Find where the given text appears and provide that cell's center as (X, Y) coordinate. 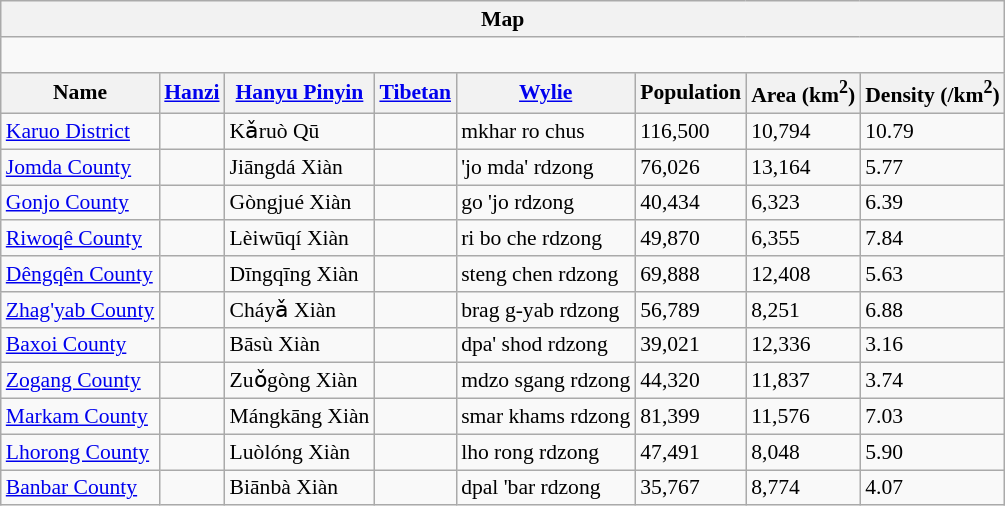
5.63 (932, 274)
lho rong rdzong (546, 452)
8,251 (803, 310)
Biānbà Xiàn (300, 488)
Name (80, 92)
Jiāngdá Xiàn (300, 167)
35,767 (690, 488)
8,048 (803, 452)
Karuo District (80, 132)
Wylie (546, 92)
4.07 (932, 488)
smar khams rdzong (546, 417)
13,164 (803, 167)
6,355 (803, 239)
ri bo che rdzong (546, 239)
7.03 (932, 417)
Lhorong County (80, 452)
44,320 (690, 381)
5.77 (932, 167)
mkhar ro chus (546, 132)
Zhag'yab County (80, 310)
Markam County (80, 417)
6.88 (932, 310)
mdzo sgang rdzong (546, 381)
10,794 (803, 132)
5.90 (932, 452)
steng chen rdzong (546, 274)
7.84 (932, 239)
Mángkāng Xiàn (300, 417)
3.16 (932, 345)
Hanyu Pinyin (300, 92)
116,500 (690, 132)
40,434 (690, 203)
6.39 (932, 203)
76,026 (690, 167)
Luòlóng Xiàn (300, 452)
11,837 (803, 381)
dpal 'bar rdzong (546, 488)
8,774 (803, 488)
Dīngqīng Xiàn (300, 274)
dpa' shod rdzong (546, 345)
Map (503, 19)
Kǎruò Qū (300, 132)
47,491 (690, 452)
Tibetan (415, 92)
10.79 (932, 132)
Zuǒgòng Xiàn (300, 381)
Gonjo County (80, 203)
'jo mda' rdzong (546, 167)
Baxoi County (80, 345)
brag g-yab rdzong (546, 310)
69,888 (690, 274)
go 'jo rdzong (546, 203)
39,021 (690, 345)
11,576 (803, 417)
Population (690, 92)
Jomda County (80, 167)
Gòngjué Xiàn (300, 203)
Hanzi (192, 92)
Zogang County (80, 381)
Area (km2) (803, 92)
Cháyǎ Xiàn (300, 310)
49,870 (690, 239)
12,408 (803, 274)
12,336 (803, 345)
3.74 (932, 381)
Bāsù Xiàn (300, 345)
56,789 (690, 310)
Lèiwūqí Xiàn (300, 239)
Riwoqê County (80, 239)
Dêngqên County (80, 274)
6,323 (803, 203)
Banbar County (80, 488)
Density (/km2) (932, 92)
81,399 (690, 417)
